Extract the [X, Y] coordinate from the center of the cell holding the provided text.  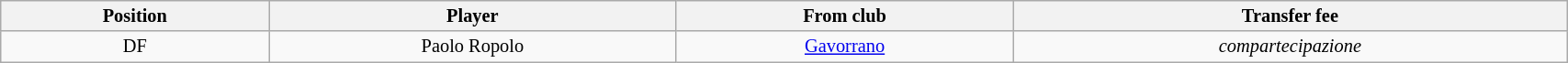
DF [135, 47]
compartecipazione [1290, 47]
Position [135, 16]
Gavorrano [845, 47]
Paolo Ropolo [472, 47]
Player [472, 16]
From club [845, 16]
Transfer fee [1290, 16]
